Capture the cell that displays the provided text and extract its [x, y] central coordinate. 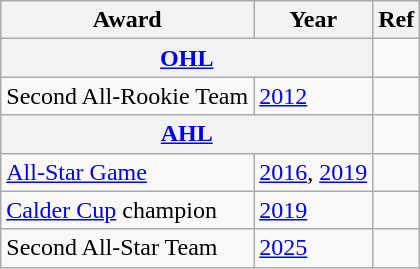
2012 [314, 96]
Second All-Star Team [128, 248]
AHL [187, 134]
2025 [314, 248]
OHL [187, 58]
Calder Cup champion [128, 210]
2016, 2019 [314, 172]
2019 [314, 210]
Ref [396, 20]
Year [314, 20]
Award [128, 20]
Second All-Rookie Team [128, 96]
All-Star Game [128, 172]
